Return (x, y) of the center of cell containing provided text 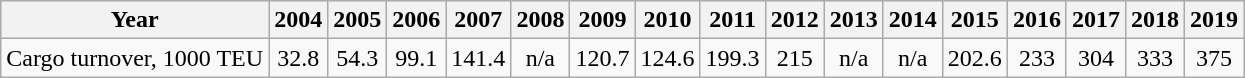
Year (135, 20)
2007 (478, 20)
199.3 (732, 58)
54.3 (358, 58)
2014 (912, 20)
2013 (854, 20)
304 (1096, 58)
202.6 (974, 58)
2012 (794, 20)
32.8 (298, 58)
2004 (298, 20)
141.4 (478, 58)
333 (1154, 58)
2018 (1154, 20)
2009 (602, 20)
2011 (732, 20)
2015 (974, 20)
2005 (358, 20)
Cargo turnover, 1000 TEU (135, 58)
2019 (1214, 20)
120.7 (602, 58)
124.6 (668, 58)
2010 (668, 20)
375 (1214, 58)
99.1 (416, 58)
2006 (416, 20)
215 (794, 58)
2017 (1096, 20)
2008 (540, 20)
233 (1036, 58)
2016 (1036, 20)
